Provide the [X, Y] coordinate of the cell's center where the given text is located.  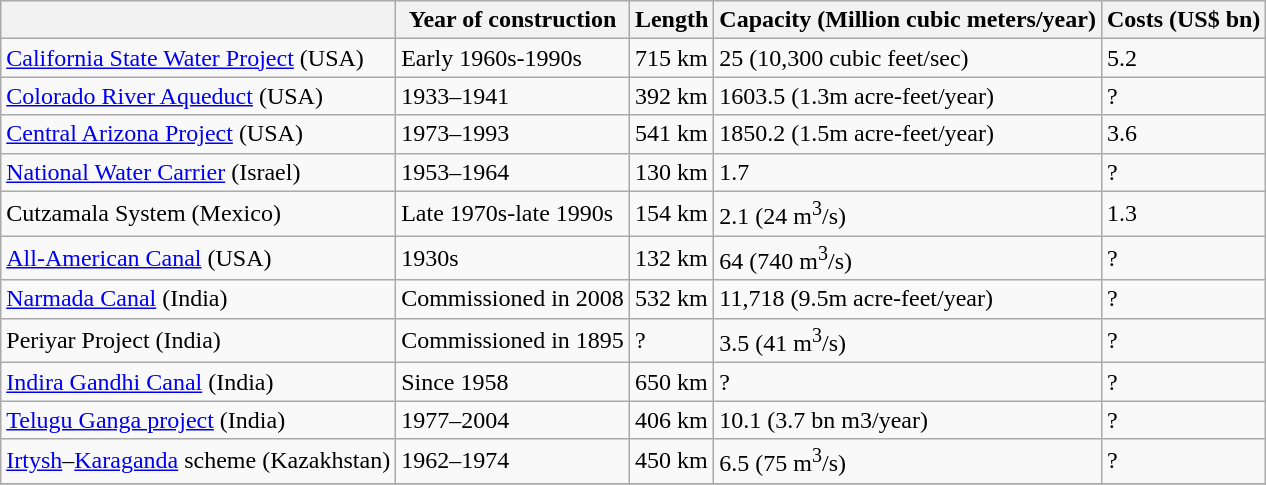
154 km [671, 214]
130 km [671, 172]
6.5 (75 m3/s) [908, 462]
1.7 [908, 172]
1850.2 (1.5m acre-feet/year) [908, 134]
64 (740 m3/s) [908, 258]
Capacity (Million cubic meters/year) [908, 20]
5.2 [1183, 58]
Length [671, 20]
Costs (US$ bn) [1183, 20]
25 (10,300 cubic feet/sec) [908, 58]
All-American Canal (USA) [198, 258]
National Water Carrier (Israel) [198, 172]
Commissioned in 1895 [513, 340]
1930s [513, 258]
Late 1970s-late 1990s [513, 214]
406 km [671, 420]
Central Arizona Project (USA) [198, 134]
Narmada Canal (India) [198, 299]
2.1 (24 m3/s) [908, 214]
Year of construction [513, 20]
Colorado River Aqueduct (USA) [198, 96]
1953–1964 [513, 172]
392 km [671, 96]
450 km [671, 462]
California State Water Project (USA) [198, 58]
Cutzamala System (Mexico) [198, 214]
1.3 [1183, 214]
541 km [671, 134]
1962–1974 [513, 462]
1973–1993 [513, 134]
532 km [671, 299]
11,718 (9.5m acre-feet/year) [908, 299]
Since 1958 [513, 382]
3.6 [1183, 134]
10.1 (3.7 bn m3/year) [908, 420]
1933–1941 [513, 96]
1977–2004 [513, 420]
Indira Gandhi Canal (India) [198, 382]
715 km [671, 58]
132 km [671, 258]
650 km [671, 382]
Commissioned in 2008 [513, 299]
Early 1960s-1990s [513, 58]
Irtysh–Karaganda scheme (Kazakhstan) [198, 462]
Periyar Project (India) [198, 340]
Telugu Ganga project (India) [198, 420]
1603.5 (1.3m acre-feet/year) [908, 96]
3.5 (41 m3/s) [908, 340]
